For the text-containing cell, return its midpoint in [x, y] coordinate format. 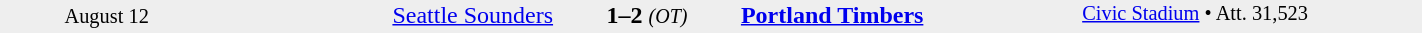
1–2 (OT) [648, 15]
August 12 [106, 16]
Portland Timbers [910, 15]
Seattle Sounders [384, 15]
Civic Stadium • Att. 31,523 [1252, 16]
